From the cell containing the given text, extract its center point as [X, Y] coordinate. 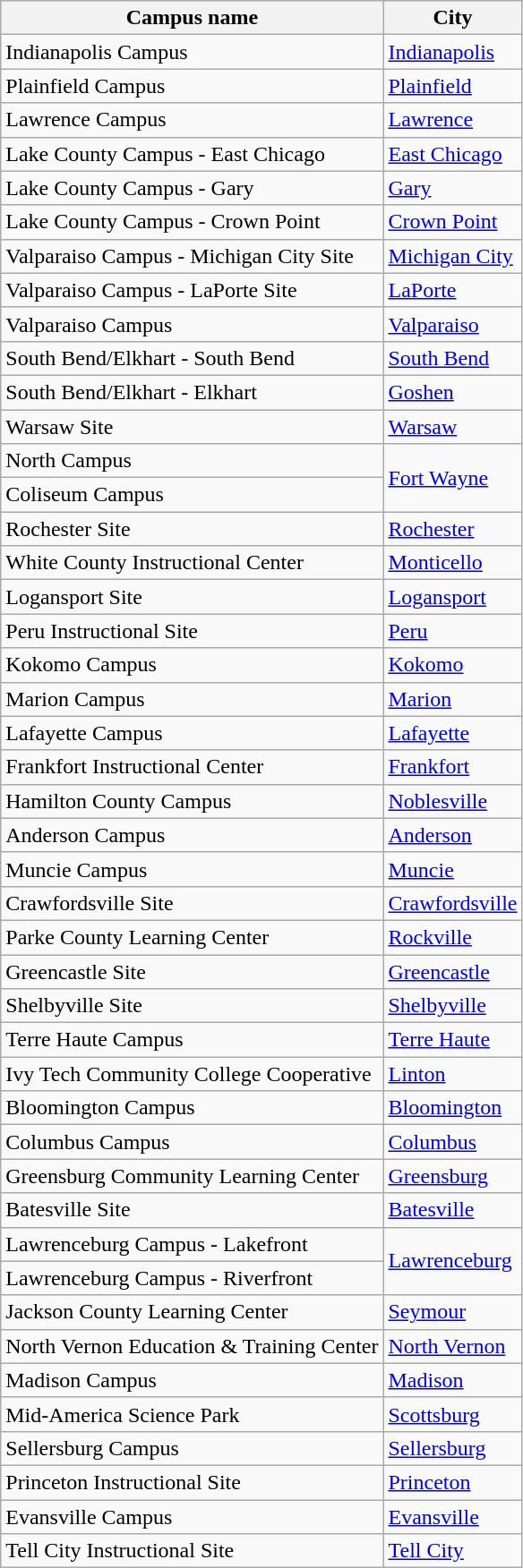
Lafayette Campus [192, 733]
Terre Haute Campus [192, 1040]
Columbus [453, 1142]
Ivy Tech Community College Cooperative [192, 1074]
Lake County Campus - Gary [192, 188]
Lake County Campus - Crown Point [192, 222]
LaPorte [453, 290]
Jackson County Learning Center [192, 1312]
Rochester Site [192, 529]
Tell City Instructional Site [192, 1551]
Indianapolis Campus [192, 52]
Batesville Site [192, 1210]
White County Instructional Center [192, 563]
Crawfordsville Site [192, 903]
South Bend/Elkhart - Elkhart [192, 392]
Crown Point [453, 222]
Columbus Campus [192, 1142]
Gary [453, 188]
City [453, 18]
Mid-America Science Park [192, 1414]
Valparaiso Campus - LaPorte Site [192, 290]
Greencastle [453, 971]
Peru [453, 631]
Lawrenceburg [453, 1261]
Lake County Campus - East Chicago [192, 154]
Rochester [453, 529]
Peru Instructional Site [192, 631]
Bloomington Campus [192, 1108]
Lawrenceburg Campus - Riverfront [192, 1278]
Evansville Campus [192, 1517]
Muncie [453, 869]
Princeton [453, 1482]
Batesville [453, 1210]
Parke County Learning Center [192, 937]
Michigan City [453, 256]
Anderson [453, 835]
Hamilton County Campus [192, 801]
Kokomo Campus [192, 665]
Princeton Instructional Site [192, 1482]
Sellersburg [453, 1448]
Kokomo [453, 665]
Frankfort Instructional Center [192, 767]
Tell City [453, 1551]
Lafayette [453, 733]
East Chicago [453, 154]
Anderson Campus [192, 835]
Greensburg Community Learning Center [192, 1176]
Linton [453, 1074]
South Bend/Elkhart - South Bend [192, 358]
Scottsburg [453, 1414]
Monticello [453, 563]
Plainfield Campus [192, 86]
Bloomington [453, 1108]
North Vernon [453, 1346]
Campus name [192, 18]
Valparaiso Campus [192, 324]
Lawrenceburg Campus - Lakefront [192, 1244]
North Vernon Education & Training Center [192, 1346]
Logansport [453, 597]
Fort Wayne [453, 478]
Noblesville [453, 801]
North Campus [192, 461]
Crawfordsville [453, 903]
Shelbyville Site [192, 1006]
South Bend [453, 358]
Coliseum Campus [192, 495]
Valparaiso Campus - Michigan City Site [192, 256]
Plainfield [453, 86]
Greencastle Site [192, 971]
Logansport Site [192, 597]
Lawrence [453, 120]
Indianapolis [453, 52]
Seymour [453, 1312]
Sellersburg Campus [192, 1448]
Valparaiso [453, 324]
Lawrence Campus [192, 120]
Muncie Campus [192, 869]
Evansville [453, 1517]
Warsaw Site [192, 427]
Madison Campus [192, 1380]
Goshen [453, 392]
Greensburg [453, 1176]
Marion [453, 699]
Frankfort [453, 767]
Shelbyville [453, 1006]
Madison [453, 1380]
Rockville [453, 937]
Warsaw [453, 427]
Terre Haute [453, 1040]
Marion Campus [192, 699]
